Provide the [x, y] coordinate of the cell's center where the given text is located.  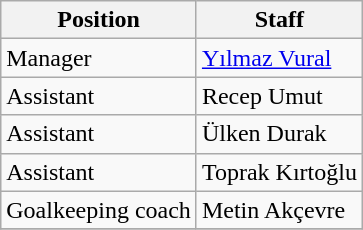
Recep Umut [279, 96]
Toprak Kırtoğlu [279, 172]
Staff [279, 20]
Ülken Durak [279, 134]
Position [99, 20]
Manager [99, 58]
Yılmaz Vural [279, 58]
Goalkeeping coach [99, 210]
Metin Akçevre [279, 210]
